Search for the cell housing the specified text and yield its (X, Y) center coordinate. 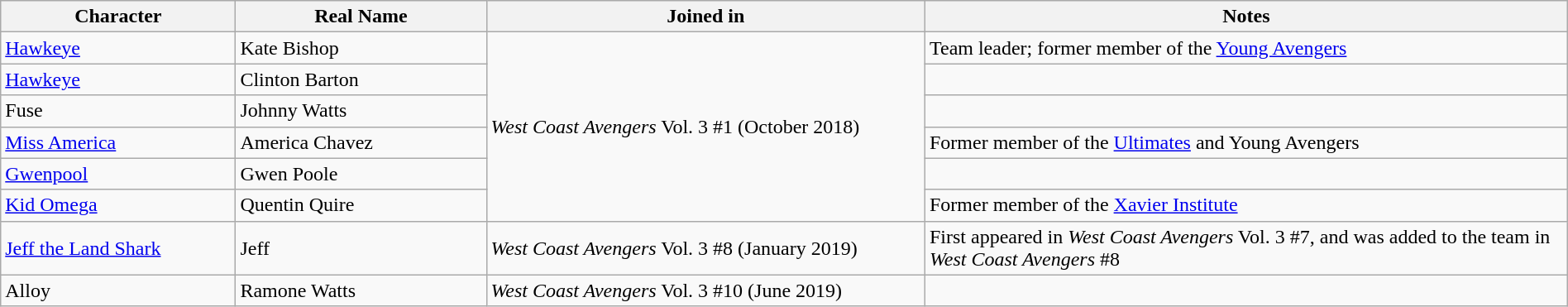
Character (118, 17)
Alloy (118, 290)
West Coast Avengers Vol. 3 #10 (June 2019) (705, 290)
Jeff the Land Shark (118, 248)
Quentin Quire (361, 205)
America Chavez (361, 142)
Kate Bishop (361, 48)
Kid Omega (118, 205)
Gwen Poole (361, 174)
Gwenpool (118, 174)
West Coast Avengers Vol. 3 #8 (January 2019) (705, 248)
West Coast Avengers Vol. 3 #1 (October 2018) (705, 127)
Notes (1245, 17)
Real Name (361, 17)
Team leader; former member of the Young Avengers (1245, 48)
Former member of the Ultimates and Young Avengers (1245, 142)
Jeff (361, 248)
First appeared in West Coast Avengers Vol. 3 #7, and was added to the team in West Coast Avengers #8 (1245, 248)
Clinton Barton (361, 79)
Former member of the Xavier Institute (1245, 205)
Fuse (118, 111)
Johnny Watts (361, 111)
Ramone Watts (361, 290)
Joined in (705, 17)
Miss America (118, 142)
